Determine the (x, y) coordinate at the center of the cell enclosing the given text.  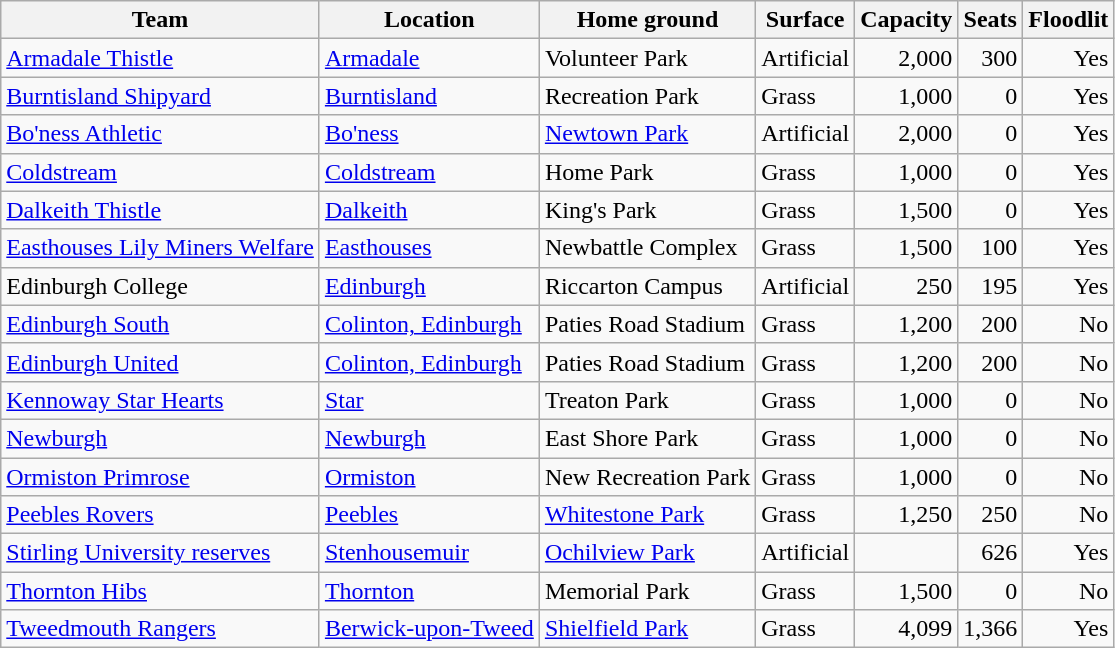
Edinburgh United (160, 362)
Thornton Hibs (160, 591)
Whitestone Park (647, 515)
626 (990, 553)
4,099 (906, 629)
Floodlit (1068, 20)
Riccarton Campus (647, 286)
Burntisland (429, 96)
Bo'ness Athletic (160, 134)
Berwick-upon-Tweed (429, 629)
Shielfield Park (647, 629)
1,366 (990, 629)
Burntisland Shipyard (160, 96)
Edinburgh South (160, 324)
Ormiston (429, 477)
1,250 (906, 515)
100 (990, 248)
Easthouses Lily Miners Welfare (160, 248)
Easthouses (429, 248)
New Recreation Park (647, 477)
Home Park (647, 172)
Ochilview Park (647, 553)
195 (990, 286)
Peebles Rovers (160, 515)
Newbattle Complex (647, 248)
Dalkeith (429, 210)
Location (429, 20)
East Shore Park (647, 438)
Edinburgh (429, 286)
Bo'ness (429, 134)
Seats (990, 20)
Star (429, 400)
Armadale (429, 58)
Memorial Park (647, 591)
Ormiston Primrose (160, 477)
Team (160, 20)
Home ground (647, 20)
Edinburgh College (160, 286)
King's Park (647, 210)
Tweedmouth Rangers (160, 629)
Stenhousemuir (429, 553)
Stirling University reserves (160, 553)
Treaton Park (647, 400)
Volunteer Park (647, 58)
Newtown Park (647, 134)
Dalkeith Thistle (160, 210)
Capacity (906, 20)
Armadale Thistle (160, 58)
Peebles (429, 515)
300 (990, 58)
Kennoway Star Hearts (160, 400)
Recreation Park (647, 96)
Thornton (429, 591)
Surface (806, 20)
